Search for the cell housing the specified text and yield its (x, y) center coordinate. 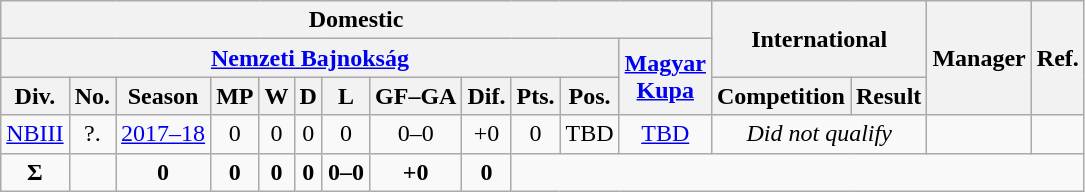
Manager (979, 58)
Pts. (536, 96)
Season (164, 96)
GF–GA (416, 96)
Ref. (1058, 58)
Σ (35, 172)
No. (92, 96)
W (276, 96)
Div. (35, 96)
2017–18 (164, 134)
?. (92, 134)
MagyarKupa (665, 77)
Did not qualify (818, 134)
L (346, 96)
Domestic (356, 20)
Result (888, 96)
Nemzeti Bajnokság (310, 58)
Competition (780, 96)
D (308, 96)
MP (235, 96)
Dif. (486, 96)
Pos. (590, 96)
NBIII (35, 134)
International (818, 39)
